Locate the cell with the specified text and output its (x, y) center coordinate. 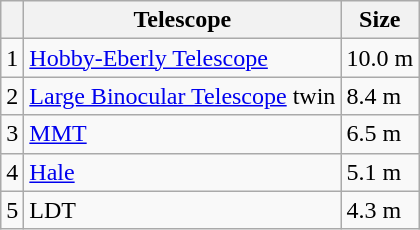
1 (12, 58)
MMT (182, 134)
6.5 m (380, 134)
4.3 m (380, 210)
3 (12, 134)
Size (380, 20)
Telescope (182, 20)
2 (12, 96)
LDT (182, 210)
8.4 m (380, 96)
Hale (182, 172)
5 (12, 210)
Large Binocular Telescope twin (182, 96)
4 (12, 172)
10.0 m (380, 58)
Hobby-Eberly Telescope (182, 58)
5.1 m (380, 172)
